Pinpoint the cell where the given text exists, returning its [X, Y] midpoint coordinate. 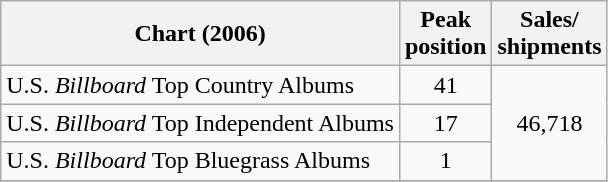
U.S. Billboard Top Bluegrass Albums [200, 161]
41 [445, 85]
1 [445, 161]
17 [445, 123]
Peakposition [445, 34]
46,718 [550, 123]
U.S. Billboard Top Independent Albums [200, 123]
U.S. Billboard Top Country Albums [200, 85]
Sales/shipments [550, 34]
Chart (2006) [200, 34]
